Identify which cell holds the provided text, then report its [X, Y] central coordinate. 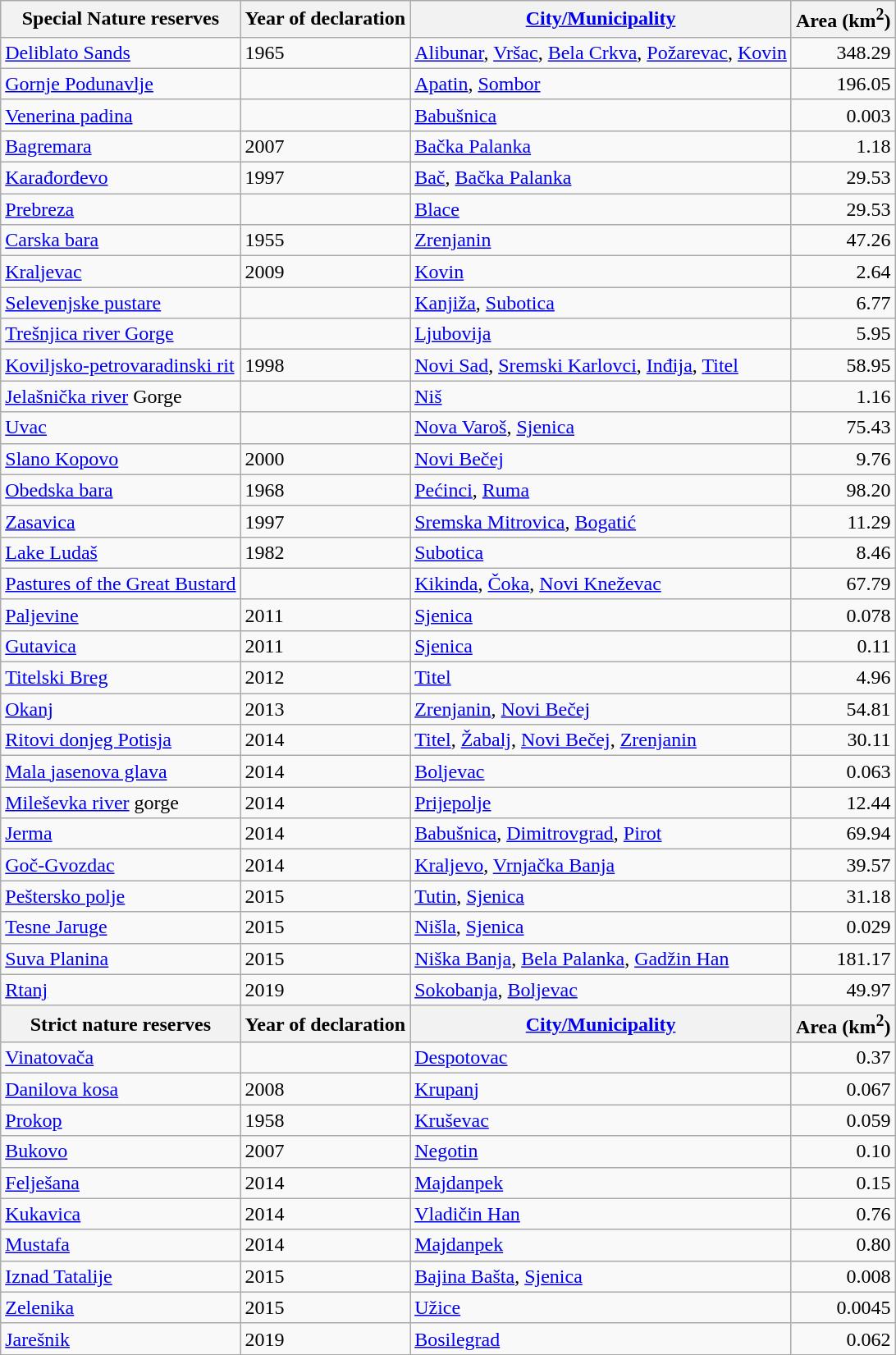
Novi Sad, Sremski Karlovci, Inđija, Titel [601, 365]
Vinatovača [121, 1058]
Slano Kopovo [121, 459]
Nova Varoš, Sjenica [601, 428]
49.97 [843, 990]
Novi Bečej [601, 459]
Negotin [601, 1151]
2012 [325, 678]
Okanj [121, 709]
2.64 [843, 272]
Blace [601, 209]
98.20 [843, 490]
0.0045 [843, 1307]
Deliblato Sands [121, 53]
0.80 [843, 1245]
12.44 [843, 803]
9.76 [843, 459]
Titel [601, 678]
Koviljsko-petrovaradinski rit [121, 365]
2009 [325, 272]
0.11 [843, 646]
Bosilegrad [601, 1339]
Bajina Bašta, Sjenica [601, 1276]
Kovin [601, 272]
30.11 [843, 740]
Pastures of the Great Bustard [121, 584]
Mileševka river gorge [121, 803]
Strict nature reserves [121, 1024]
1955 [325, 240]
Venerina padina [121, 115]
1958 [325, 1120]
Kruševac [601, 1120]
Felješana [121, 1183]
1998 [325, 365]
0.15 [843, 1183]
Bačka Palanka [601, 146]
Paljevine [121, 615]
1.18 [843, 146]
1.16 [843, 396]
Kikinda, Čoka, Novi Kneževac [601, 584]
Bagremara [121, 146]
Ritovi donjeg Potisja [121, 740]
Babušnica, Dimitrovgrad, Pirot [601, 834]
Special Nature reserves [121, 20]
Babušnica [601, 115]
54.81 [843, 709]
Niška Banja, Bela Palanka, Gadžin Han [601, 959]
Zasavica [121, 521]
1965 [325, 53]
Krupanj [601, 1089]
Danilova kosa [121, 1089]
Sremska Mitrovica, Bogatić [601, 521]
Despotovac [601, 1058]
31.18 [843, 896]
8.46 [843, 552]
0.059 [843, 1120]
Kanjiža, Subotica [601, 303]
Jarešnik [121, 1339]
0.029 [843, 927]
Peštersko polje [121, 896]
67.79 [843, 584]
Mustafa [121, 1245]
Karađorđevo [121, 178]
Bukovo [121, 1151]
0.37 [843, 1058]
6.77 [843, 303]
Titelski Breg [121, 678]
Obedska bara [121, 490]
11.29 [843, 521]
Iznad Tatalije [121, 1276]
Lake Ludaš [121, 552]
Gornje Podunavlje [121, 84]
69.94 [843, 834]
Alibunar, Vršac, Bela Crkva, Požarevac, Kovin [601, 53]
Boljevac [601, 771]
0.062 [843, 1339]
Selevenjske pustare [121, 303]
Prijepolje [601, 803]
Kraljevo, Vrnjačka Banja [601, 865]
Jelašnička river Gorge [121, 396]
Tesne Jaruge [121, 927]
Kraljevac [121, 272]
Zelenika [121, 1307]
0.10 [843, 1151]
Trešnjica river Gorge [121, 334]
Pećinci, Ruma [601, 490]
Ljubovija [601, 334]
Goč-Gvozdac [121, 865]
Tutin, Sjenica [601, 896]
0.067 [843, 1089]
5.95 [843, 334]
0.76 [843, 1214]
Rtanj [121, 990]
39.57 [843, 865]
0.003 [843, 115]
Apatin, Sombor [601, 84]
Zrenjanin [601, 240]
Carska bara [121, 240]
Titel, Žabalj, Novi Bečej, Zrenjanin [601, 740]
Zrenjanin, Novi Bečej [601, 709]
1968 [325, 490]
Uvac [121, 428]
Jerma [121, 834]
4.96 [843, 678]
Nišla, Sjenica [601, 927]
75.43 [843, 428]
0.063 [843, 771]
348.29 [843, 53]
Užice [601, 1307]
Bač, Bačka Palanka [601, 178]
Suva Planina [121, 959]
47.26 [843, 240]
Kukavica [121, 1214]
Prokop [121, 1120]
181.17 [843, 959]
0.008 [843, 1276]
2008 [325, 1089]
2000 [325, 459]
Prebreza [121, 209]
Sokobanja, Boljevac [601, 990]
Mala jasenova glava [121, 771]
0.078 [843, 615]
Gutavica [121, 646]
Subotica [601, 552]
196.05 [843, 84]
58.95 [843, 365]
1982 [325, 552]
2013 [325, 709]
Niš [601, 396]
Vladičin Han [601, 1214]
